Scan for the cell matching the given text and deliver its [x, y] coordinate at center. 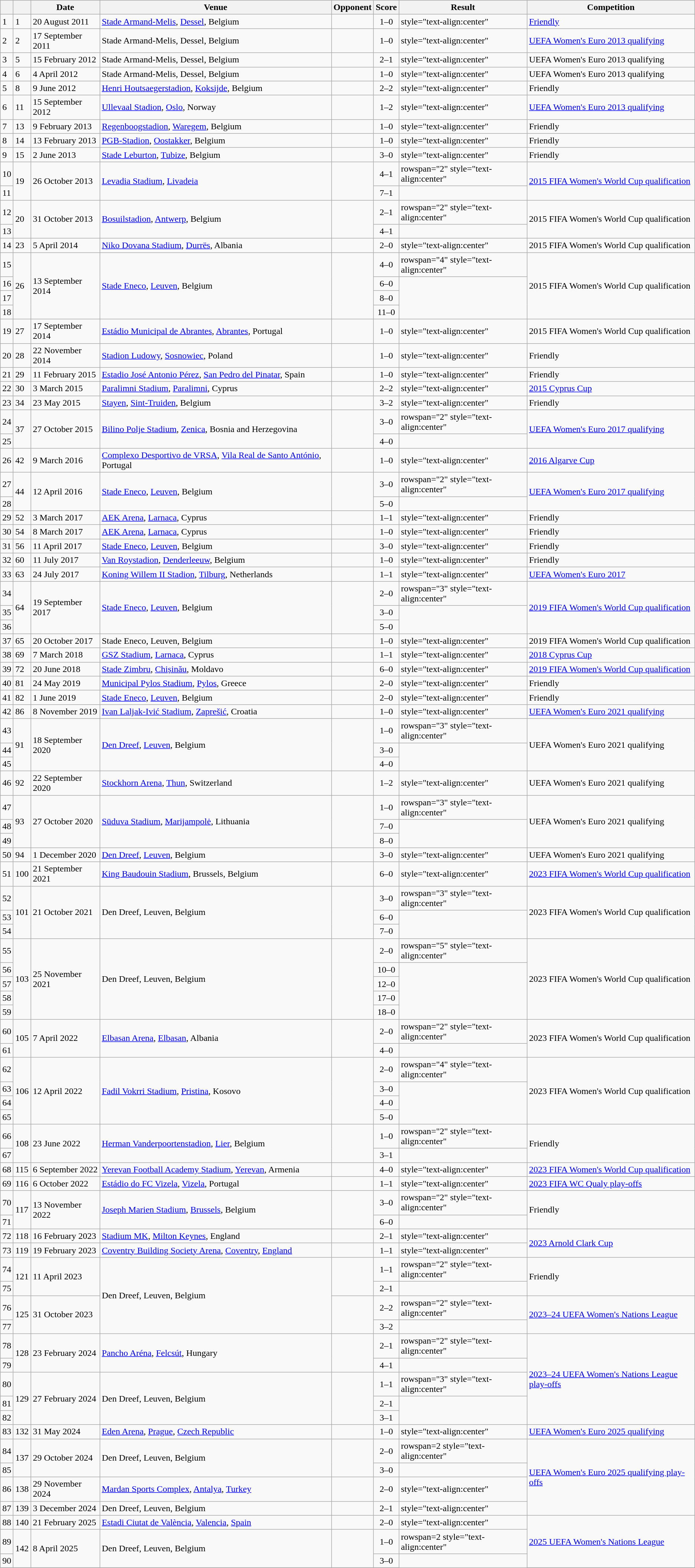
2023–24 UEFA Women's Nations League [611, 1315]
Henri Houtsaegerstadion, Koksijde, Belgium [216, 88]
29 November 2024 [65, 1489]
17 [7, 298]
21 [7, 374]
70 [7, 1203]
47 [7, 808]
Yerevan Football Academy Stadium, Yerevan, Armenia [216, 1169]
43 [7, 730]
Estadi Ciutat de València, Valencia, Spain [216, 1522]
21 October 2021 [65, 912]
32 [7, 560]
125 [22, 1315]
83 [7, 1432]
2025 UEFA Women's Nations League [611, 1542]
8 November 2019 [65, 711]
Stade Leburton, Tubize, Belgium [216, 155]
26 October 2013 [65, 181]
19 September 2017 [65, 608]
119 [22, 1250]
31 May 2024 [65, 1432]
25 [7, 441]
Venue [216, 7]
57 [7, 984]
68 [7, 1169]
27 October 2020 [65, 822]
3 [7, 60]
22 November 2014 [65, 355]
90 [7, 1561]
80 [7, 1384]
16 February 2023 [65, 1236]
12 [7, 212]
Stayen, Sint-Truiden, Belgium [216, 403]
116 [22, 1184]
Estadio José Antonio Pérez, San Pedro del Pinatar, Spain [216, 374]
8 April 2025 [65, 1548]
Score [386, 7]
7 April 2022 [65, 1039]
7 March 2018 [65, 655]
31 October 2023 [65, 1315]
45 [7, 764]
108 [22, 1143]
12 April 2022 [65, 1091]
12–0 [386, 984]
51 [7, 874]
74 [7, 1269]
91 [22, 744]
23 May 2015 [65, 403]
UEFA Women's Euro 2025 qualifying [611, 1432]
142 [22, 1548]
2016 Algarve Cup [611, 460]
2023 Arnold Clark Cup [611, 1243]
3 March 2015 [65, 389]
10 [7, 174]
17 September 2014 [65, 331]
23 June 2022 [65, 1143]
66 [7, 1136]
6 October 2022 [65, 1184]
King Baudouin Stadium, Brussels, Belgium [216, 874]
Herman Vanderpoortenstadion, Lier, Belgium [216, 1143]
15 February 2012 [65, 60]
18 September 2020 [65, 744]
38 [7, 655]
12 April 2016 [65, 491]
115 [22, 1169]
2023 FIFA WC Qualy play-offs [611, 1184]
13 November 2022 [65, 1210]
Date [65, 7]
35 [7, 613]
4 [7, 74]
Stockhorn Arena, Thun, Switzerland [216, 783]
Estádio Municipal de Abrantes, Abrantes, Portugal [216, 331]
rowspan="5" style="text-align:center" [463, 950]
PGB-Stadion, Oostakker, Belgium [216, 140]
78 [7, 1346]
Mardan Sports Complex, Antalya, Turkey [216, 1489]
59 [7, 1012]
73 [7, 1250]
2015 Cyprus Cup [611, 389]
Coventry Building Society Arena, Coventry, England [216, 1250]
53 [7, 917]
UEFA Women's Euro 2017 [611, 574]
27 February 2024 [65, 1398]
138 [22, 1489]
Levadia Stadium, Livadeia [216, 181]
Stadium MK, Milton Keynes, England [216, 1236]
61 [7, 1051]
1 December 2020 [65, 855]
103 [22, 978]
11 April 2023 [65, 1276]
Complexo Desportivo de VRSA, Vila Real de Santo António, Portugal [216, 460]
55 [7, 950]
Competition [611, 7]
23 February 2024 [65, 1353]
18–0 [386, 1012]
29 October 2024 [65, 1458]
Fadil Vokrri Stadium, Pristina, Kosovo [216, 1091]
UEFA Women's Euro 2025 qualifying play-offs [611, 1477]
13 February 2013 [65, 140]
140 [22, 1522]
19 February 2023 [65, 1250]
105 [22, 1039]
2023–24 UEFA Women's Nations League play-offs [611, 1379]
4 April 2012 [65, 74]
Sūduva Stadium, Marijampolė, Lithuania [216, 822]
13 September 2014 [65, 286]
Paralimni Stadium, Paralimni, Cyprus [216, 389]
10–0 [386, 970]
7–1 [386, 193]
27 October 2015 [65, 429]
Stadion Ludowy, Sosnowiec, Poland [216, 355]
100 [22, 874]
Stade Zimbru, Chișinău, Moldavo [216, 669]
2018 Cyprus Cup [611, 655]
Regenboogstadion, Waregem, Belgium [216, 126]
24 [7, 422]
31 [7, 546]
50 [7, 855]
101 [22, 912]
106 [22, 1091]
46 [7, 783]
9 June 2012 [65, 88]
Bilino Polje Stadium, Zenica, Bosnia and Herzegovina [216, 429]
137 [22, 1458]
16 [7, 284]
20 August 2011 [65, 22]
77 [7, 1327]
9 March 2016 [65, 460]
88 [7, 1522]
39 [7, 669]
Pancho Aréna, Felcsút, Hungary [216, 1353]
8 March 2017 [65, 532]
71 [7, 1222]
Municipal Pylos Stadium, Pylos, Greece [216, 683]
20 October 2017 [65, 641]
75 [7, 1288]
84 [7, 1451]
11–0 [386, 312]
Eden Arena, Prague, Czech Republic [216, 1432]
24 July 2017 [65, 574]
9 [7, 155]
129 [22, 1398]
Ivan Laljak-Ivić Stadium, Zaprešić, Croatia [216, 711]
117 [22, 1210]
85 [7, 1470]
Joseph Marien Stadium, Brussels, Belgium [216, 1210]
Koning Willem II Stadion, Tilburg, Netherlands [216, 574]
17–0 [386, 998]
62 [7, 1070]
7 [7, 126]
Opponent [353, 7]
Bosuilstadion, Antwerp, Belgium [216, 219]
Result [463, 7]
58 [7, 998]
3 March 2017 [65, 518]
33 [7, 574]
3 December 2024 [65, 1508]
132 [22, 1432]
67 [7, 1155]
93 [22, 822]
118 [22, 1236]
11 February 2015 [65, 374]
21 September 2021 [65, 874]
Estádio do FC Vizela, Vizela, Portugal [216, 1184]
76 [7, 1308]
17 September 2011 [65, 41]
2 June 2013 [65, 155]
31 October 2013 [65, 219]
40 [7, 683]
18 [7, 312]
1 June 2019 [65, 697]
11 July 2017 [65, 560]
87 [7, 1508]
121 [22, 1276]
128 [22, 1353]
48 [7, 827]
11 April 2017 [65, 546]
5 April 2014 [65, 246]
94 [22, 855]
41 [7, 697]
GSZ Stadium, Larnaca, Cyprus [216, 655]
22 September 2020 [65, 783]
89 [7, 1542]
139 [22, 1508]
15 September 2012 [65, 107]
Niko Dovana Stadium, Durrës, Albania [216, 246]
24 May 2019 [65, 683]
Elbasan Arena, Elbasan, Albania [216, 1039]
92 [22, 783]
21 February 2025 [65, 1522]
Ullevaal Stadion, Oslo, Norway [216, 107]
9 February 2013 [65, 126]
22 [7, 389]
6 September 2022 [65, 1169]
79 [7, 1365]
25 November 2021 [65, 978]
36 [7, 627]
49 [7, 841]
Van Roystadion, Denderleeuw, Belgium [216, 560]
20 June 2018 [65, 669]
